Return (X, Y) of the center of cell containing provided text 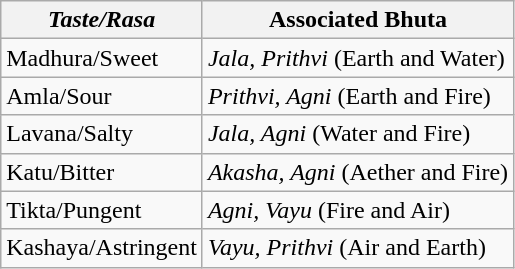
Madhura/Sweet (102, 58)
Tikta/Pungent (102, 210)
Akasha, Agni (Aether and Fire) (358, 172)
Katu/Bitter (102, 172)
Lavana/Salty (102, 134)
Associated Bhuta (358, 20)
Kashaya/Astringent (102, 248)
Prithvi, Agni (Earth and Fire) (358, 96)
Amla/Sour (102, 96)
Taste/Rasa (102, 20)
Vayu, Prithvi (Air and Earth) (358, 248)
Jala, Prithvi (Earth and Water) (358, 58)
Jala, Agni (Water and Fire) (358, 134)
Agni, Vayu (Fire and Air) (358, 210)
